Return the (x, y) coordinate for the center point of the cell that contains the specified text.  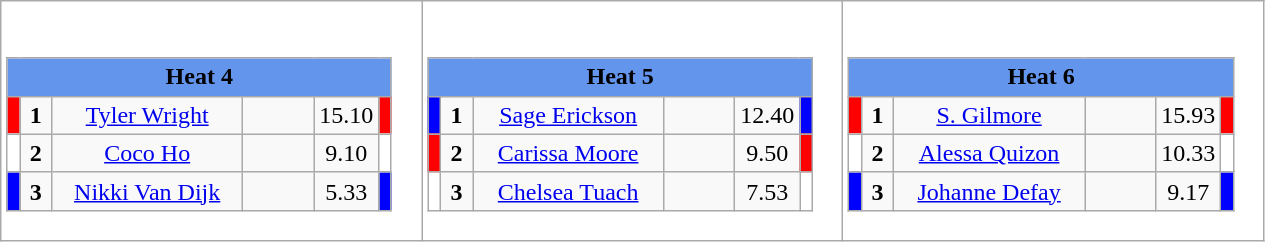
12.40 (768, 115)
Johanne Defay (990, 191)
Heat 5 (620, 77)
10.33 (1188, 153)
Nikki Van Dijk (148, 191)
Heat 4 1 Tyler Wright 15.10 2 Coco Ho 9.10 3 Nikki Van Dijk 5.33 (212, 121)
Alessa Quizon (990, 153)
7.53 (768, 191)
Heat 6 (1041, 77)
Heat 5 1 Sage Erickson 12.40 2 Carissa Moore 9.50 3 Chelsea Tuach 7.53 (632, 121)
Coco Ho (148, 153)
Carissa Moore (568, 153)
9.50 (768, 153)
Sage Erickson (568, 115)
15.10 (346, 115)
9.10 (346, 153)
S. Gilmore (990, 115)
Tyler Wright (148, 115)
5.33 (346, 191)
Chelsea Tuach (568, 191)
9.17 (1188, 191)
Heat 4 (199, 77)
15.93 (1188, 115)
Heat 6 1 S. Gilmore 15.93 2 Alessa Quizon 10.33 3 Johanne Defay 9.17 (1054, 121)
